Find where the given text appears and provide that cell's center as (X, Y) coordinate. 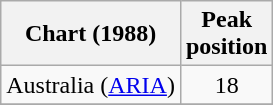
Peak position (226, 34)
Chart (1988) (91, 34)
18 (226, 85)
Australia (ARIA) (91, 85)
